Scan for the cell matching the given text and deliver its [X, Y] coordinate at center. 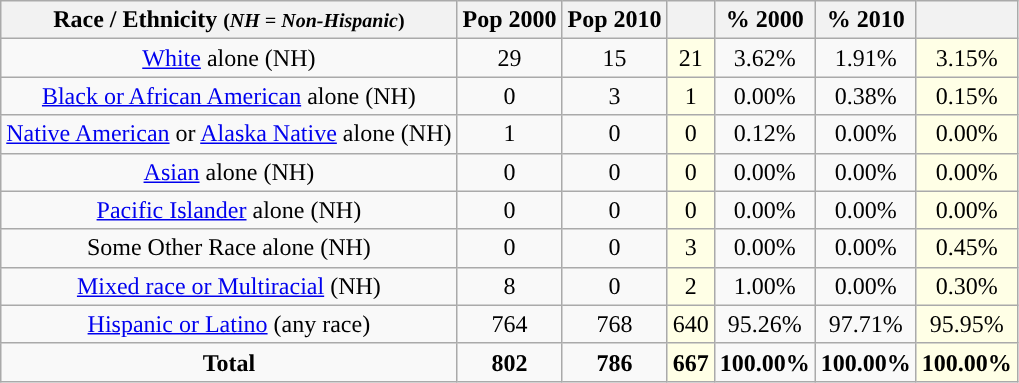
97.71% [866, 324]
0.38% [866, 96]
1.91% [866, 58]
0.12% [764, 134]
% 2000 [764, 20]
White alone (NH) [229, 58]
% 2010 [866, 20]
640 [690, 324]
95.26% [764, 324]
Pacific Islander alone (NH) [229, 210]
Black or African American alone (NH) [229, 96]
Asian alone (NH) [229, 172]
95.95% [966, 324]
Some Other Race alone (NH) [229, 248]
3.15% [966, 58]
Pop 2000 [510, 20]
768 [614, 324]
667 [690, 362]
2 [690, 286]
3.62% [764, 58]
21 [690, 58]
0.15% [966, 96]
786 [614, 362]
Race / Ethnicity (NH = Non-Hispanic) [229, 20]
Hispanic or Latino (any race) [229, 324]
0.30% [966, 286]
Native American or Alaska Native alone (NH) [229, 134]
1.00% [764, 286]
15 [614, 58]
Total [229, 362]
0.45% [966, 248]
Mixed race or Multiracial (NH) [229, 286]
764 [510, 324]
29 [510, 58]
802 [510, 362]
Pop 2010 [614, 20]
8 [510, 286]
